Scan for the cell matching the given text and deliver its [X, Y] coordinate at center. 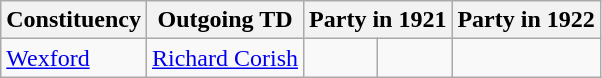
Constituency [74, 20]
Party in 1922 [526, 20]
Wexford [74, 58]
Richard Corish [224, 58]
Outgoing TD [224, 20]
Party in 1921 [378, 20]
